Find where the given text appears and provide that cell's center as [X, Y] coordinate. 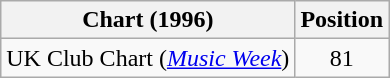
81 [342, 58]
UK Club Chart (Music Week) [148, 58]
Position [342, 20]
Chart (1996) [148, 20]
